Extract the [x, y] coordinate from the center of the cell holding the provided text.  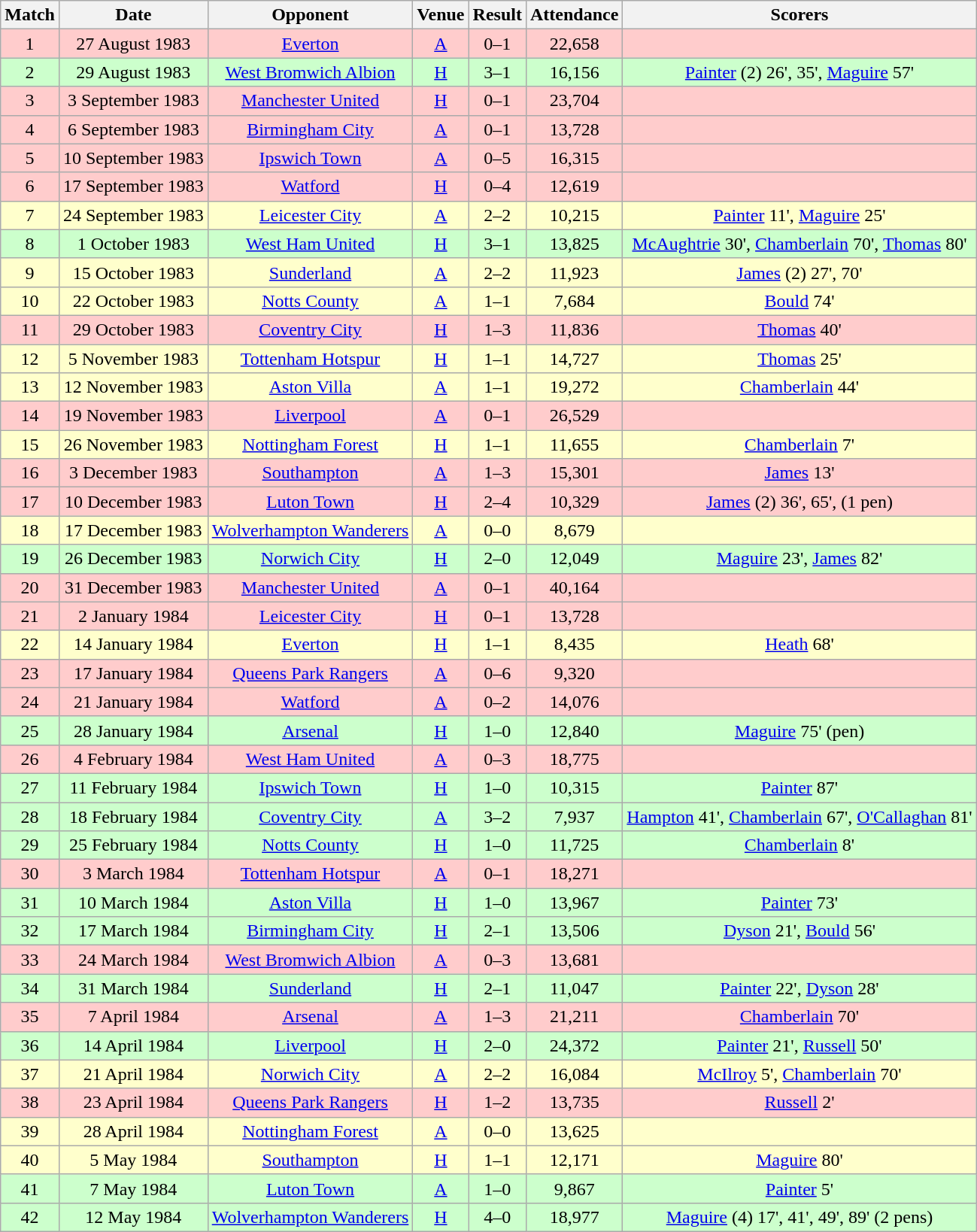
18,775 [574, 759]
34 [30, 988]
14,076 [574, 702]
12,049 [574, 559]
16,156 [574, 72]
10 September 1983 [133, 158]
Maguire 23', James 82' [800, 559]
15,301 [574, 473]
3 March 1984 [133, 874]
5 November 1983 [133, 359]
4 [30, 129]
37 [30, 1074]
Maguire 80' [800, 1160]
17 March 1984 [133, 931]
16,315 [574, 158]
24 September 1983 [133, 215]
4 February 1984 [133, 759]
26,529 [574, 416]
24 March 1984 [133, 960]
Heath 68' [800, 645]
0–4 [497, 187]
Match [30, 15]
0–5 [497, 158]
Hampton 41', Chamberlain 67', O'Callaghan 81' [800, 816]
Chamberlain 44' [800, 387]
James (2) 27', 70' [800, 272]
28 [30, 816]
29 October 1983 [133, 329]
16 [30, 473]
18,271 [574, 874]
23 [30, 673]
Russell 2' [800, 1103]
14 January 1984 [133, 645]
Attendance [574, 15]
Venue [441, 15]
3 December 1983 [133, 473]
13,735 [574, 1103]
Chamberlain 70' [800, 1017]
10 December 1983 [133, 502]
12 May 1984 [133, 1217]
35 [30, 1017]
15 [30, 445]
18 February 1984 [133, 816]
24,372 [574, 1045]
Maguire 75' (pen) [800, 730]
32 [30, 931]
14 [30, 416]
23,704 [574, 101]
2–4 [497, 502]
39 [30, 1131]
Painter 21', Russell 50' [800, 1045]
1 October 1983 [133, 244]
9,320 [574, 673]
11,047 [574, 988]
11,923 [574, 272]
27 [30, 787]
36 [30, 1045]
13,681 [574, 960]
Thomas 40' [800, 329]
8,679 [574, 530]
19 [30, 559]
13,625 [574, 1131]
31 March 1984 [133, 988]
9 [30, 272]
21 April 1984 [133, 1074]
30 [30, 874]
McIlroy 5', Chamberlain 70' [800, 1074]
1–2 [497, 1103]
20 [30, 587]
2 [30, 72]
Opponent [310, 15]
12,619 [574, 187]
21 [30, 616]
James 13' [800, 473]
40,164 [574, 587]
17 January 1984 [133, 673]
12,171 [574, 1160]
7 May 1984 [133, 1188]
Thomas 25' [800, 359]
2 January 1984 [133, 616]
10,215 [574, 215]
16,084 [574, 1074]
25 February 1984 [133, 845]
5 May 1984 [133, 1160]
7 [30, 215]
8,435 [574, 645]
13,825 [574, 244]
James (2) 36', 65', (1 pen) [800, 502]
21 January 1984 [133, 702]
7,684 [574, 301]
15 October 1983 [133, 272]
0–2 [497, 702]
29 [30, 845]
Painter 73' [800, 903]
28 January 1984 [133, 730]
18,977 [574, 1217]
31 [30, 903]
6 [30, 187]
5 [30, 158]
3–2 [497, 816]
Dyson 21', Bould 56' [800, 931]
Maguire (4) 17', 41', 49', 89' (2 pens) [800, 1217]
28 April 1984 [133, 1131]
10,315 [574, 787]
13 [30, 387]
Bould 74' [800, 301]
14 April 1984 [133, 1045]
1 [30, 44]
Painter 11', Maguire 25' [800, 215]
Painter 5' [800, 1188]
11,725 [574, 845]
19,272 [574, 387]
7,937 [574, 816]
12 November 1983 [133, 387]
38 [30, 1103]
13,506 [574, 931]
26 [30, 759]
7 April 1984 [133, 1017]
Date [133, 15]
10 March 1984 [133, 903]
Scorers [800, 15]
4–0 [497, 1217]
13,967 [574, 903]
31 December 1983 [133, 587]
9,867 [574, 1188]
11,655 [574, 445]
10 [30, 301]
McAughtrie 30', Chamberlain 70', Thomas 80' [800, 244]
11 February 1984 [133, 787]
3 [30, 101]
0–6 [497, 673]
27 August 1983 [133, 44]
Result [497, 15]
22 [30, 645]
33 [30, 960]
17 December 1983 [133, 530]
Chamberlain 7' [800, 445]
19 November 1983 [133, 416]
10,329 [574, 502]
22 October 1983 [133, 301]
40 [30, 1160]
Painter (2) 26', 35', Maguire 57' [800, 72]
23 April 1984 [133, 1103]
26 December 1983 [133, 559]
41 [30, 1188]
18 [30, 530]
6 September 1983 [133, 129]
14,727 [574, 359]
21,211 [574, 1017]
Painter 22', Dyson 28' [800, 988]
8 [30, 244]
12 [30, 359]
17 September 1983 [133, 187]
Painter 87' [800, 787]
24 [30, 702]
11,836 [574, 329]
17 [30, 502]
12,840 [574, 730]
Chamberlain 8' [800, 845]
42 [30, 1217]
22,658 [574, 44]
25 [30, 730]
3 September 1983 [133, 101]
29 August 1983 [133, 72]
11 [30, 329]
26 November 1983 [133, 445]
